Extract the [X, Y] coordinate from the center of the cell holding the provided text.  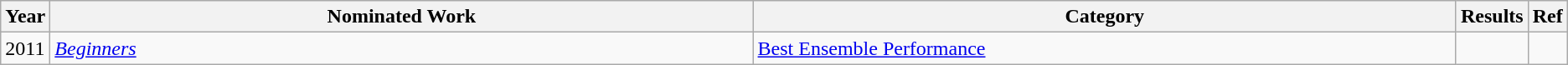
Category [1104, 17]
Beginners [402, 48]
2011 [25, 48]
Year [25, 17]
Ref [1548, 17]
Results [1492, 17]
Nominated Work [402, 17]
Best Ensemble Performance [1104, 48]
